Detect which cell encompasses the target text, then output its [X, Y] center coordinate. 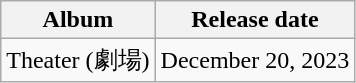
Theater (劇場) [78, 60]
December 20, 2023 [255, 60]
Album [78, 20]
Release date [255, 20]
